Pinpoint the cell where the given text exists, returning its [X, Y] midpoint coordinate. 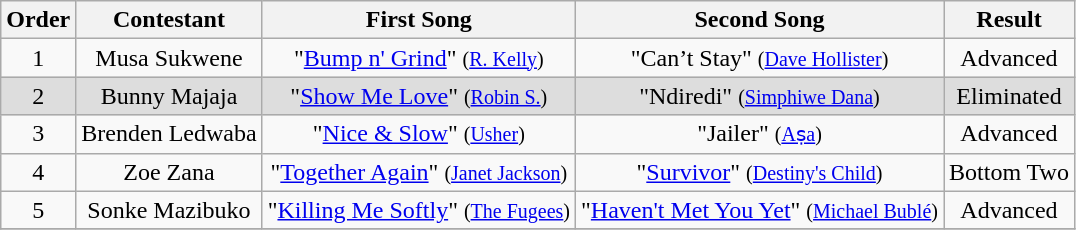
"Together Again" (Janet Jackson) [418, 172]
"Can’t Stay" (Dave Hollister) [760, 58]
Eliminated [1010, 96]
"Haven't Met You Yet" (Michael Bublé) [760, 210]
Order [38, 20]
Bottom Two [1010, 172]
"Nice & Slow" (Usher) [418, 134]
Sonke Mazibuko [169, 210]
"Survivor" (Destiny's Child) [760, 172]
"Jailer" (Aṣa) [760, 134]
First Song [418, 20]
Musa Sukwene [169, 58]
4 [38, 172]
Bunny Majaja [169, 96]
3 [38, 134]
"Ndiredi" (Simphiwe Dana) [760, 96]
Zoe Zana [169, 172]
"Killing Me Softly" (The Fugees) [418, 210]
2 [38, 96]
5 [38, 210]
Contestant [169, 20]
Brenden Ledwaba [169, 134]
Second Song [760, 20]
"Bump n' Grind" (R. Kelly) [418, 58]
1 [38, 58]
Result [1010, 20]
"Show Me Love" (Robin S.) [418, 96]
